Find where the given text appears and provide that cell's center as (x, y) coordinate. 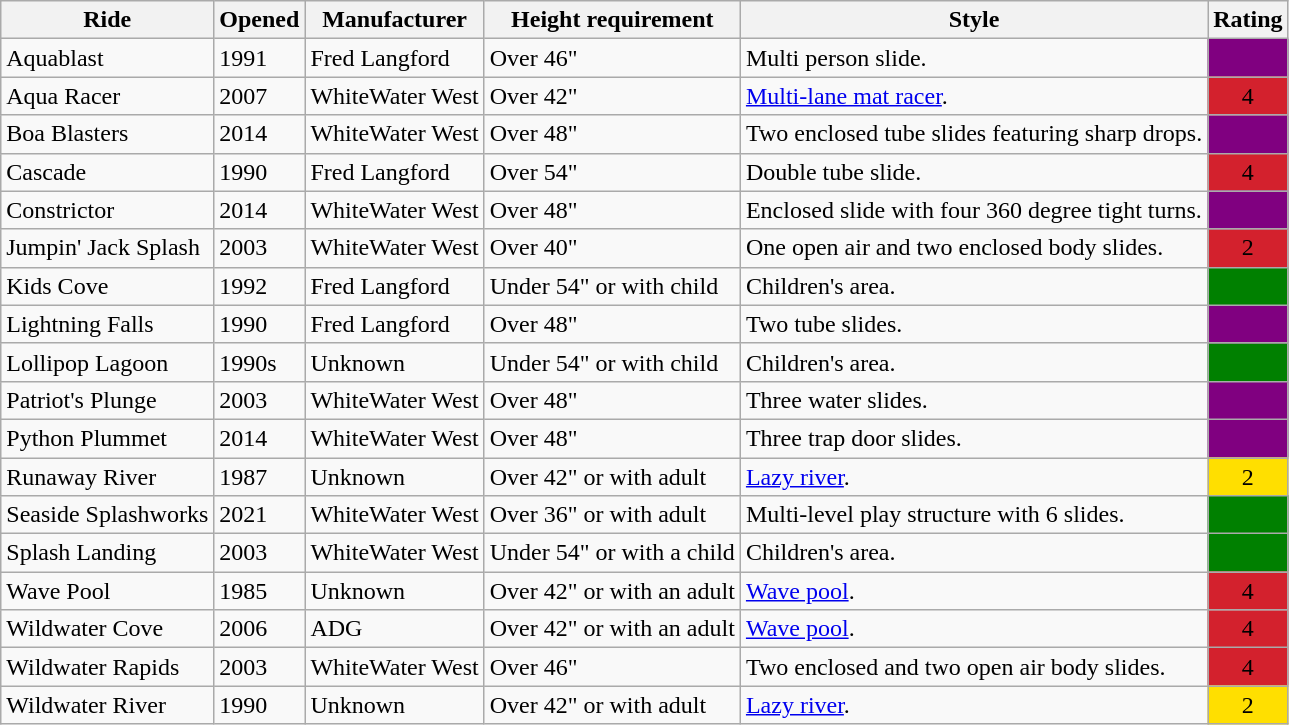
1992 (260, 286)
Two tube slides. (974, 324)
Wildwater Cove (108, 629)
Runaway River (108, 477)
Python Plummet (108, 438)
Seaside Splashworks (108, 515)
Cascade (108, 172)
Manufacturer (394, 20)
Aquablast (108, 58)
Kids Cove (108, 286)
Lollipop Lagoon (108, 362)
Two enclosed and two open air body slides. (974, 667)
Style (974, 20)
Double tube slide. (974, 172)
Wave Pool (108, 591)
Over 40" (612, 248)
1990s (260, 362)
Opened (260, 20)
Over 42" (612, 96)
Ride (108, 20)
Wildwater River (108, 705)
Over 54" (612, 172)
Boa Blasters (108, 134)
Constrictor (108, 210)
1991 (260, 58)
Multi person slide. (974, 58)
Enclosed slide with four 360 degree tight turns. (974, 210)
Splash Landing (108, 553)
Three water slides. (974, 400)
Under 54" or with a child (612, 553)
1985 (260, 591)
Patriot's Plunge (108, 400)
Rating (1248, 20)
2006 (260, 629)
Over 36" or with adult (612, 515)
Two enclosed tube slides featuring sharp drops. (974, 134)
Lightning Falls (108, 324)
Three trap door slides. (974, 438)
Jumpin' Jack Splash (108, 248)
Aqua Racer (108, 96)
1987 (260, 477)
2007 (260, 96)
ADG (394, 629)
2021 (260, 515)
Multi-level play structure with 6 slides. (974, 515)
Height requirement (612, 20)
Wildwater Rapids (108, 667)
One open air and two enclosed body slides. (974, 248)
Multi-lane mat racer. (974, 96)
